Provide the [X, Y] coordinate of the cell's center where the given text is located.  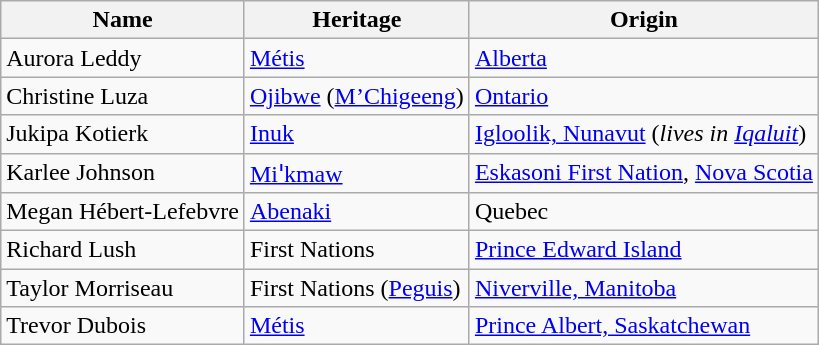
Megan Hébert-Lefebvre [123, 212]
Aurora Leddy [123, 58]
Heritage [356, 20]
First Nations [356, 250]
Ontario [644, 96]
Quebec [644, 212]
Eskasoni First Nation, Nova Scotia [644, 173]
Karlee Johnson [123, 173]
First Nations (Peguis) [356, 288]
Name [123, 20]
Trevor Dubois [123, 326]
Origin [644, 20]
Abenaki [356, 212]
Christine Luza [123, 96]
Alberta [644, 58]
Richard Lush [123, 250]
Niverville, Manitoba [644, 288]
Ojibwe (M’Chigeeng) [356, 96]
Igloolik, Nunavut (lives in Iqaluit) [644, 134]
Taylor Morriseau [123, 288]
Miꞌkmaw [356, 173]
Jukipa Kotierk [123, 134]
Inuk [356, 134]
Prince Albert, Saskatchewan [644, 326]
Prince Edward Island [644, 250]
